Pinpoint the cell where the given text exists, returning its (x, y) midpoint coordinate. 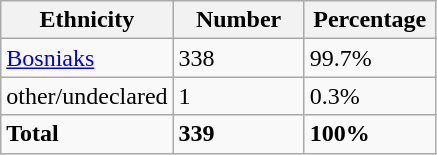
Ethnicity (87, 20)
99.7% (370, 58)
100% (370, 134)
0.3% (370, 96)
Percentage (370, 20)
Bosniaks (87, 58)
1 (238, 96)
339 (238, 134)
338 (238, 58)
Number (238, 20)
other/undeclared (87, 96)
Total (87, 134)
